Find where the given text appears and provide that cell's center as (x, y) coordinate. 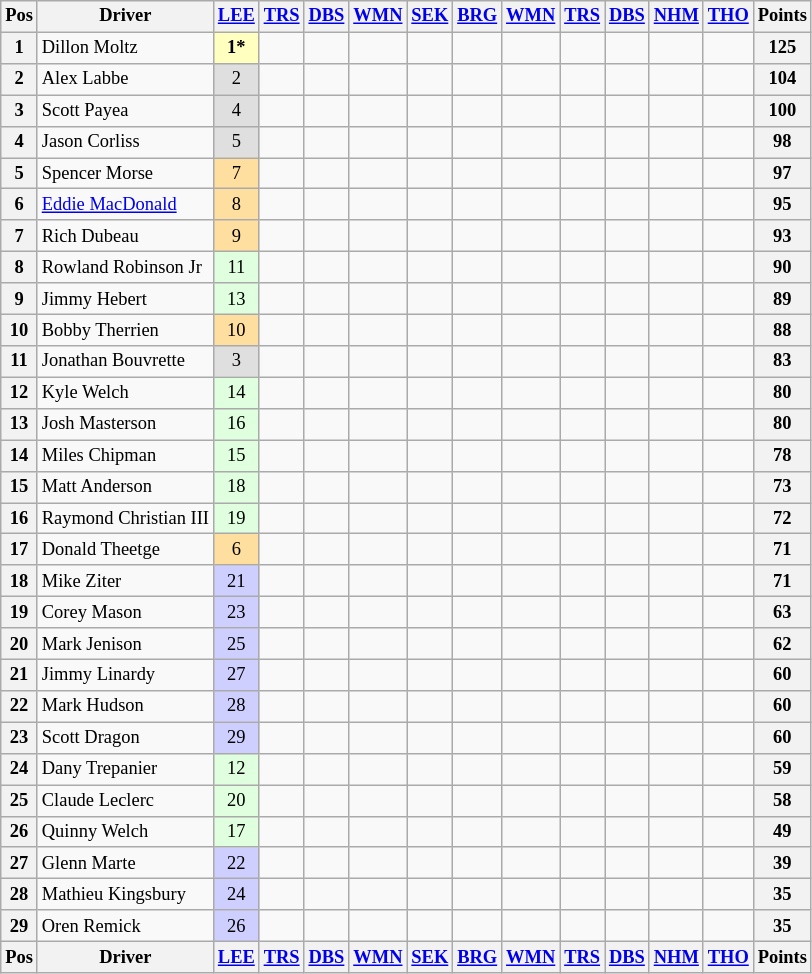
Mathieu Kingsbury (125, 894)
Mark Hudson (125, 706)
63 (782, 612)
100 (782, 110)
49 (782, 832)
Glenn Marte (125, 864)
1* (236, 48)
Jimmy Hebert (125, 298)
62 (782, 644)
Quinny Welch (125, 832)
90 (782, 268)
Spencer Morse (125, 174)
39 (782, 864)
Donald Theetge (125, 550)
Claude Leclerc (125, 800)
Jason Corliss (125, 142)
93 (782, 236)
98 (782, 142)
Scott Dragon (125, 738)
97 (782, 174)
Matt Anderson (125, 486)
Mark Jenison (125, 644)
Dillon Moltz (125, 48)
59 (782, 770)
Miles Chipman (125, 456)
1 (20, 48)
83 (782, 362)
58 (782, 800)
Kyle Welch (125, 392)
Dany Trepanier (125, 770)
88 (782, 330)
Jimmy Linardy (125, 676)
Josh Masterson (125, 424)
73 (782, 486)
Oren Remick (125, 926)
125 (782, 48)
72 (782, 518)
Rowland Robinson Jr (125, 268)
Mike Ziter (125, 582)
Bobby Therrien (125, 330)
89 (782, 298)
95 (782, 204)
Jonathan Bouvrette (125, 362)
Rich Dubeau (125, 236)
104 (782, 80)
Scott Payea (125, 110)
Eddie MacDonald (125, 204)
Corey Mason (125, 612)
Raymond Christian III (125, 518)
Alex Labbe (125, 80)
78 (782, 456)
